Detect which cell encompasses the target text, then output its [x, y] center coordinate. 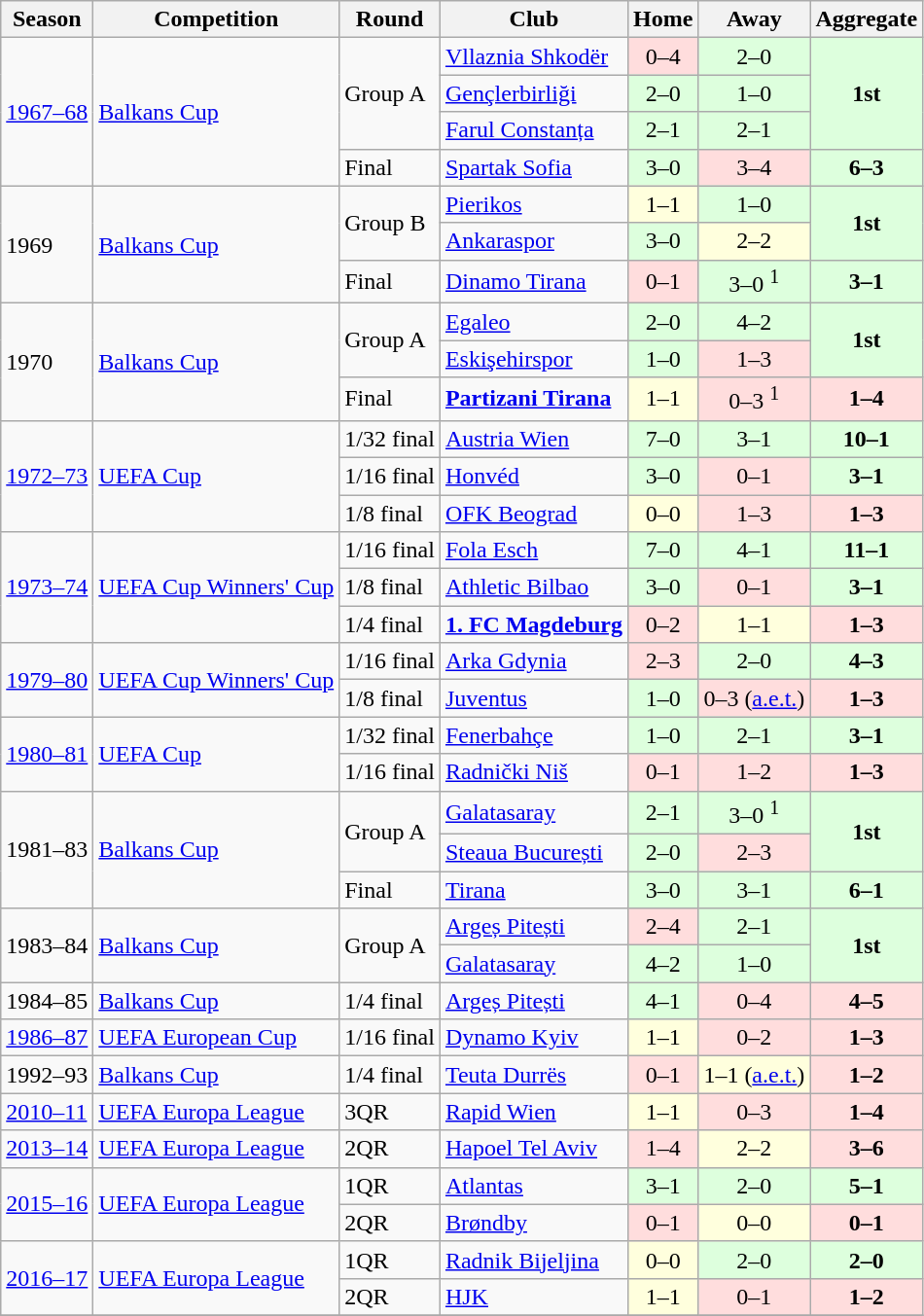
Fenerbahçe [533, 735]
3–4 [755, 167]
Austria Wien [533, 439]
Brøndby [533, 1223]
1973–74 [47, 587]
Honvéd [533, 476]
2016–17 [47, 1278]
Tirana [533, 890]
Radnički Niš [533, 772]
UEFA European Cup [216, 1038]
Farul Constanța [533, 130]
1984–85 [47, 1001]
Pierikos [533, 204]
0–3 [755, 1112]
3–6 [867, 1149]
Egaleo [533, 322]
Dinamo Tirana [533, 282]
Eskişehirspor [533, 359]
1970 [47, 362]
1986–87 [47, 1038]
1967–68 [47, 112]
Rapid Wien [533, 1112]
2013–14 [47, 1149]
11–1 [867, 551]
Gençlerbirliği [533, 93]
6–1 [867, 890]
0–3 1 [755, 399]
Group B [390, 223]
1981–83 [47, 850]
Steaua București [533, 853]
Dynamo Kyiv [533, 1038]
4–3 [867, 661]
0–3 (a.e.t.) [755, 698]
5–1 [867, 1186]
1–1 (a.e.t.) [755, 1075]
Hapoel Tel Aviv [533, 1149]
Vllaznia Shkodër [533, 56]
OFK Beograd [533, 514]
Away [755, 19]
2015–16 [47, 1204]
3QR [390, 1112]
2010–11 [47, 1112]
Teuta Durrës [533, 1075]
10–1 [867, 439]
4–5 [867, 1001]
Round [390, 19]
Fola Esch [533, 551]
1992–93 [47, 1075]
Competition [216, 19]
HJK [533, 1297]
Home [662, 19]
1979–80 [47, 680]
Ankaraspor [533, 241]
Arka Gdynia [533, 661]
6–3 [867, 167]
1. FC Magdeburg [533, 624]
2–4 [662, 927]
Radnik Bijeljina [533, 1260]
1980–81 [47, 754]
1983–84 [47, 945]
Partizani Tirana [533, 399]
Athletic Bilbao [533, 587]
1972–73 [47, 476]
Atlantas [533, 1186]
Season [47, 19]
1969 [47, 245]
Club [533, 19]
Aggregate [867, 19]
Juventus [533, 698]
Spartak Sofia [533, 167]
